Provide the (X, Y) coordinate of the cell's center where the given text is located.  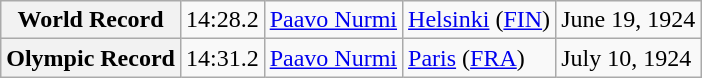
June 19, 1924 (628, 20)
Paris (FRA) (480, 58)
World Record (91, 20)
July 10, 1924 (628, 58)
14:31.2 (222, 58)
Helsinki (FIN) (480, 20)
Olympic Record (91, 58)
14:28.2 (222, 20)
